For the text-containing cell, return its midpoint in (X, Y) coordinate format. 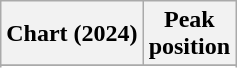
Chart (2024) (72, 34)
Peakposition (189, 34)
